Search for the cell housing the specified text and yield its [X, Y] center coordinate. 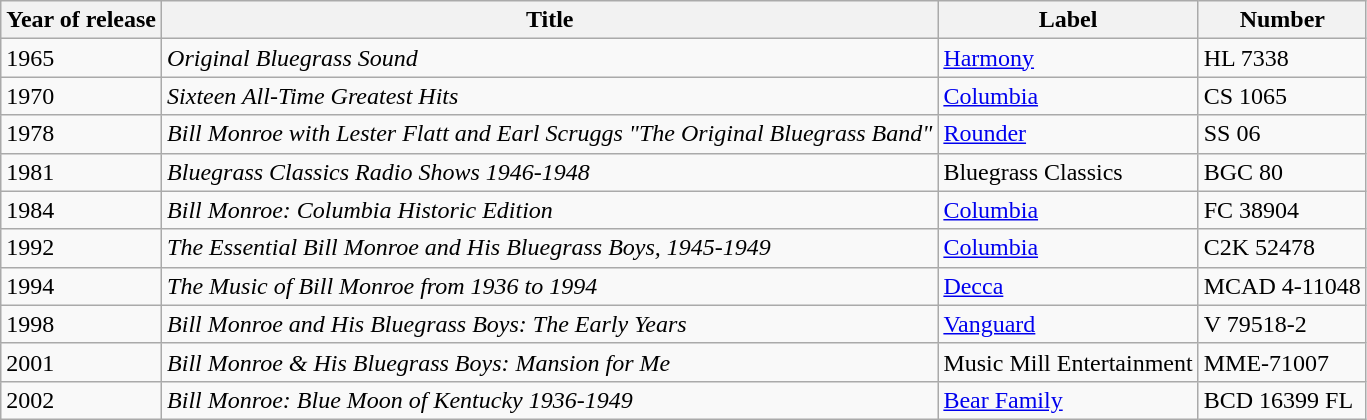
1992 [82, 248]
Original Bluegrass Sound [550, 58]
Bill Monroe: Blue Moon of Kentucky 1936-1949 [550, 400]
HL 7338 [1282, 58]
Bill Monroe with Lester Flatt and Earl Scruggs "The Original Bluegrass Band" [550, 134]
1994 [82, 286]
BGC 80 [1282, 172]
Bluegrass Classics [1068, 172]
Decca [1068, 286]
C2K 52478 [1282, 248]
MME-71007 [1282, 362]
CS 1065 [1282, 96]
Year of release [82, 20]
Harmony [1068, 58]
Bear Family [1068, 400]
BCD 16399 FL [1282, 400]
Number [1282, 20]
Music Mill Entertainment [1068, 362]
MCAD 4-11048 [1282, 286]
1965 [82, 58]
V 79518-2 [1282, 324]
1984 [82, 210]
SS 06 [1282, 134]
Title [550, 20]
Bill Monroe & His Bluegrass Boys: Mansion for Me [550, 362]
The Essential Bill Monroe and His Bluegrass Boys, 1945-1949 [550, 248]
Rounder [1068, 134]
The Music of Bill Monroe from 1936 to 1994 [550, 286]
Bill Monroe: Columbia Historic Edition [550, 210]
Label [1068, 20]
FC 38904 [1282, 210]
Sixteen All-Time Greatest Hits [550, 96]
Bill Monroe and His Bluegrass Boys: The Early Years [550, 324]
Vanguard [1068, 324]
1981 [82, 172]
1970 [82, 96]
2001 [82, 362]
Bluegrass Classics Radio Shows 1946-1948 [550, 172]
2002 [82, 400]
1978 [82, 134]
1998 [82, 324]
